Locate the cell with the specified text and output its [x, y] center coordinate. 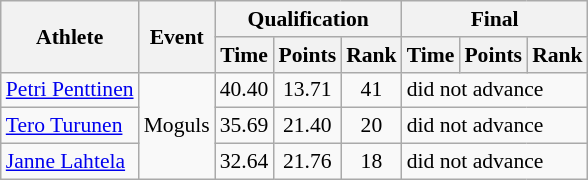
Petri Penttinen [70, 90]
Moguls [177, 126]
21.40 [307, 126]
35.69 [244, 126]
21.76 [307, 162]
20 [372, 126]
Event [177, 36]
Qualification [308, 19]
41 [372, 90]
Janne Lahtela [70, 162]
Final [495, 19]
32.64 [244, 162]
Athlete [70, 36]
40.40 [244, 90]
Tero Turunen [70, 126]
13.71 [307, 90]
18 [372, 162]
